Determine the (X, Y) coordinate at the center of the cell enclosing the given text.  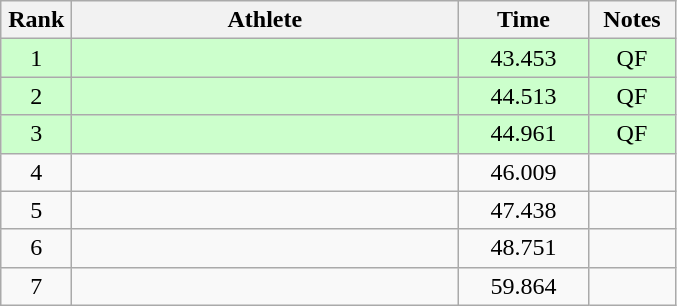
7 (36, 286)
Time (524, 20)
Notes (632, 20)
2 (36, 96)
59.864 (524, 286)
48.751 (524, 248)
43.453 (524, 58)
Rank (36, 20)
Athlete (265, 20)
47.438 (524, 210)
5 (36, 210)
44.513 (524, 96)
4 (36, 172)
44.961 (524, 134)
3 (36, 134)
46.009 (524, 172)
6 (36, 248)
1 (36, 58)
